Detect which cell encompasses the target text, then output its [x, y] center coordinate. 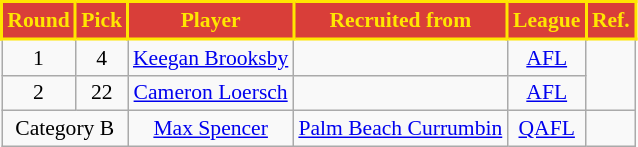
2 [39, 93]
1 [39, 57]
Keegan Brooksby [210, 57]
QAFL [546, 129]
Player [210, 20]
Round [39, 20]
Max Spencer [210, 129]
Recruited from [400, 20]
4 [102, 57]
Cameron Loersch [210, 93]
League [546, 20]
Category B [65, 129]
Pick [102, 20]
Palm Beach Currumbin [400, 129]
Ref. [610, 20]
22 [102, 93]
